Return the (X, Y) coordinate for the center point of the cell that contains the specified text.  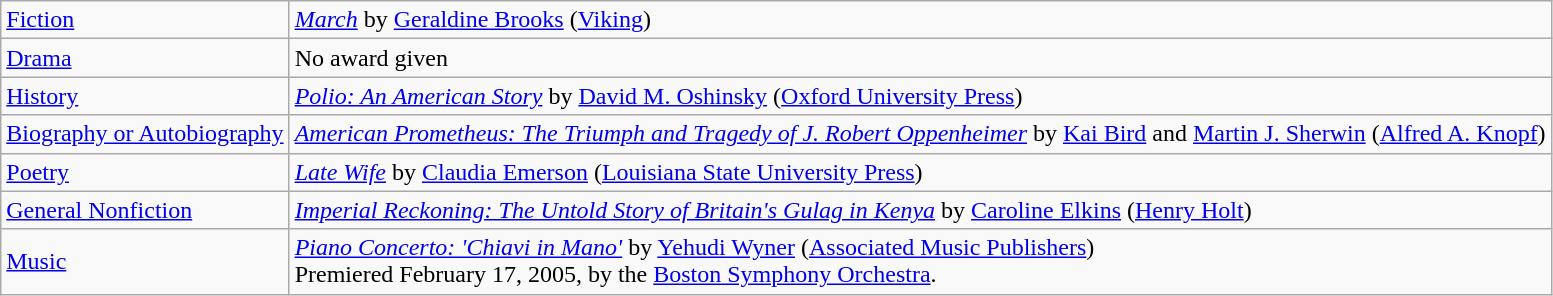
Piano Concerto: 'Chiavi in Mano' by Yehudi Wyner (Associated Music Publishers)Premiered February 17, 2005, by the Boston Symphony Orchestra. (920, 262)
Fiction (145, 20)
American Prometheus: The Triumph and Tragedy of J. Robert Oppenheimer by Kai Bird and Martin J. Sherwin (Alfred A. Knopf) (920, 134)
Imperial Reckoning: The Untold Story of Britain's Gulag in Kenya by Caroline Elkins (Henry Holt) (920, 210)
Late Wife by Claudia Emerson (Louisiana State University Press) (920, 172)
Drama (145, 58)
Polio: An American Story by David M. Oshinsky (Oxford University Press) (920, 96)
General Nonfiction (145, 210)
March by Geraldine Brooks (Viking) (920, 20)
No award given (920, 58)
Biography or Autobiography (145, 134)
Music (145, 262)
History (145, 96)
Poetry (145, 172)
